Locate the cell with the specified text and output its [x, y] center coordinate. 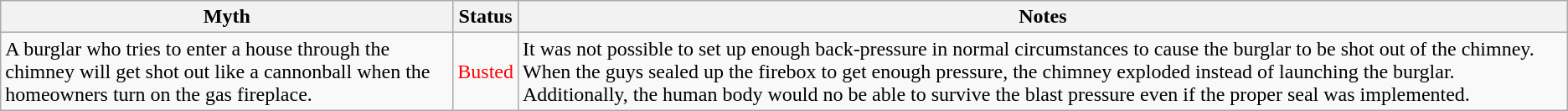
Notes [1042, 17]
Busted [486, 71]
Myth [227, 17]
Status [486, 17]
A burglar who tries to enter a house through the chimney will get shot out like a cannonball when the homeowners turn on the gas fireplace. [227, 71]
